Find where the given text appears and provide that cell's center as (X, Y) coordinate. 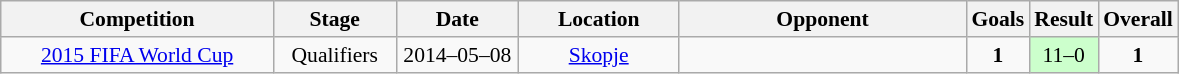
Opponent (823, 19)
11–0 (1064, 55)
Date (458, 19)
Overall (1138, 19)
Result (1064, 19)
Goals (998, 19)
2015 FIFA World Cup (138, 55)
Competition (138, 19)
2014–05–08 (458, 55)
Location (599, 19)
Skopje (599, 55)
Qualifiers (334, 55)
Stage (334, 19)
